Find where the given text appears and provide that cell's center as [x, y] coordinate. 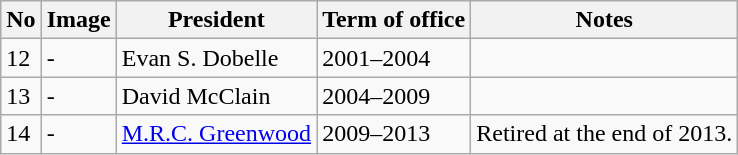
2009–2013 [394, 134]
Image [78, 20]
2004–2009 [394, 96]
David McClain [216, 96]
14 [21, 134]
President [216, 20]
2001–2004 [394, 58]
Evan S. Dobelle [216, 58]
Notes [604, 20]
M.R.C. Greenwood [216, 134]
Retired at the end of 2013. [604, 134]
Term of office [394, 20]
No [21, 20]
13 [21, 96]
12 [21, 58]
